Pinpoint the cell where the given text exists, returning its (X, Y) midpoint coordinate. 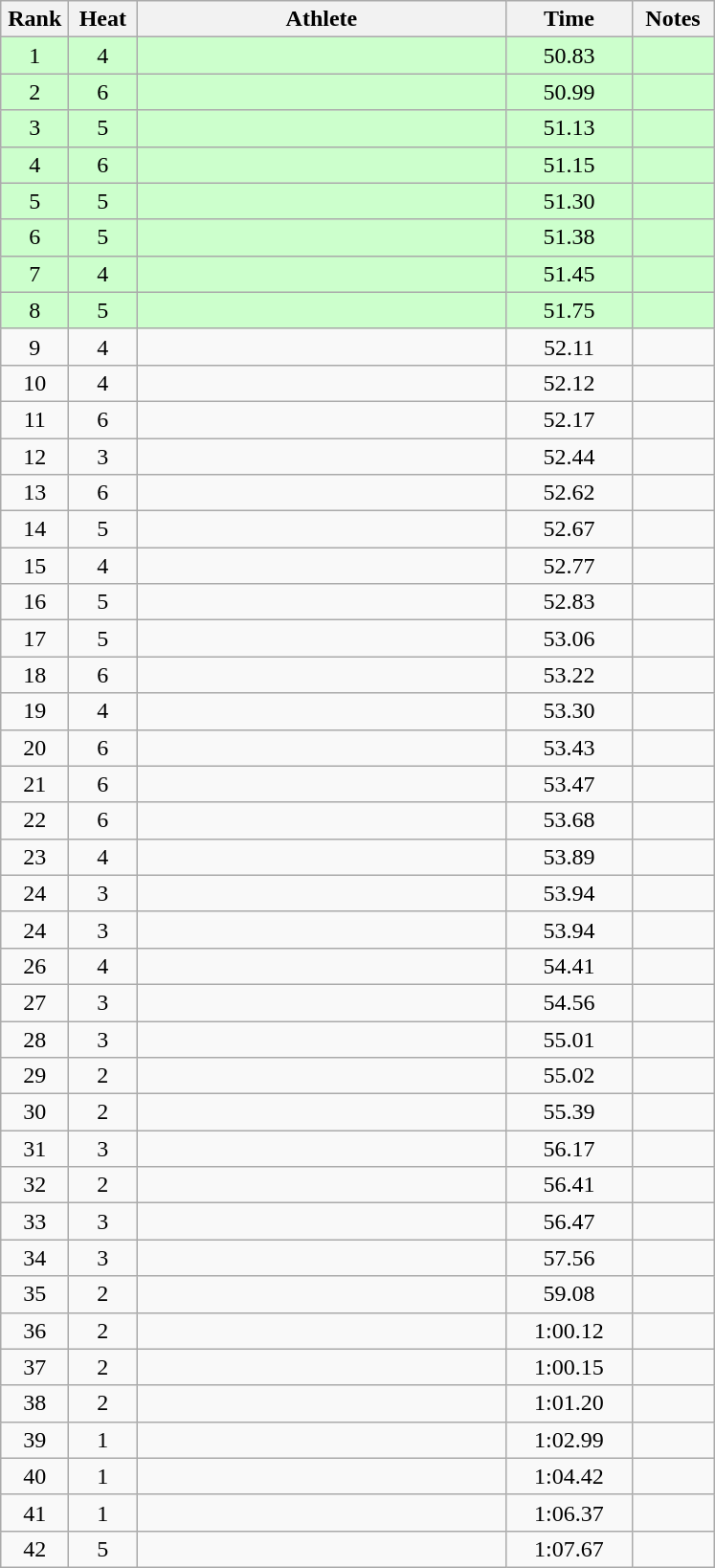
53.43 (569, 748)
16 (34, 602)
10 (34, 383)
39 (34, 1440)
40 (34, 1476)
7 (34, 274)
1:07.67 (569, 1549)
31 (34, 1149)
26 (34, 966)
53.06 (569, 638)
9 (34, 347)
57.56 (569, 1258)
33 (34, 1221)
54.56 (569, 1002)
11 (34, 419)
15 (34, 566)
52.12 (569, 383)
27 (34, 1002)
54.41 (569, 966)
52.62 (569, 493)
42 (34, 1549)
55.01 (569, 1039)
51.13 (569, 128)
56.47 (569, 1221)
50.83 (569, 56)
41 (34, 1512)
36 (34, 1331)
52.17 (569, 419)
1:00.15 (569, 1367)
8 (34, 310)
34 (34, 1258)
1:00.12 (569, 1331)
51.38 (569, 237)
18 (34, 675)
51.30 (569, 201)
53.47 (569, 784)
37 (34, 1367)
Athlete (322, 19)
Time (569, 19)
51.75 (569, 310)
17 (34, 638)
1:04.42 (569, 1476)
53.22 (569, 675)
30 (34, 1112)
53.89 (569, 857)
56.41 (569, 1185)
Heat (103, 19)
55.02 (569, 1076)
12 (34, 457)
14 (34, 529)
59.08 (569, 1294)
1:02.99 (569, 1440)
52.67 (569, 529)
32 (34, 1185)
52.83 (569, 602)
Rank (34, 19)
13 (34, 493)
20 (34, 748)
35 (34, 1294)
55.39 (569, 1112)
52.44 (569, 457)
53.68 (569, 820)
52.11 (569, 347)
28 (34, 1039)
1:01.20 (569, 1403)
21 (34, 784)
22 (34, 820)
56.17 (569, 1149)
38 (34, 1403)
51.15 (569, 165)
19 (34, 711)
50.99 (569, 92)
52.77 (569, 566)
53.30 (569, 711)
Notes (673, 19)
51.45 (569, 274)
1:06.37 (569, 1512)
29 (34, 1076)
23 (34, 857)
